Return the [X, Y] coordinate for the center point of the cell that contains the specified text.  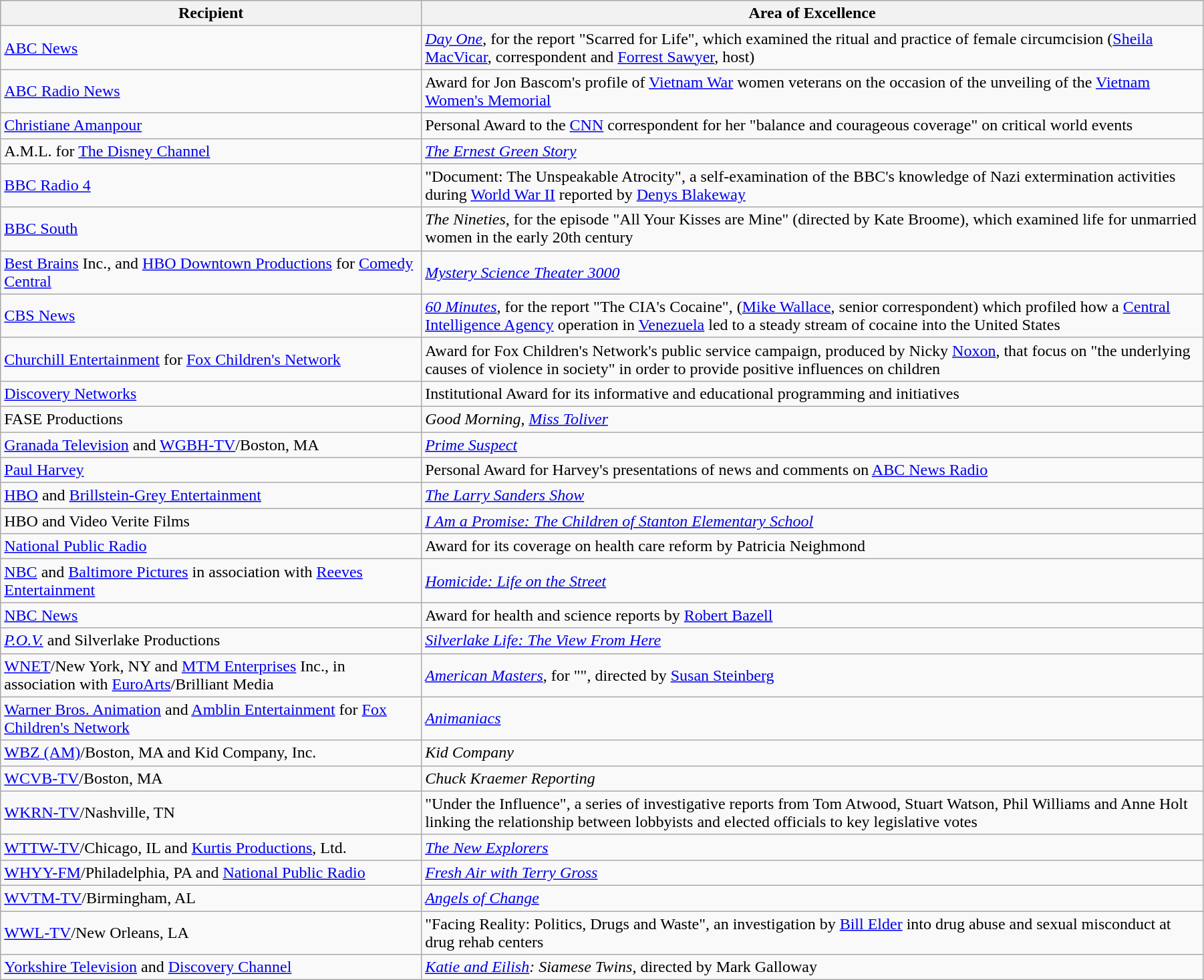
HBO and Brillstein-Grey Entertainment [211, 496]
Personal Award to the CNN correspondent for her "balance and courageous coverage" on critical world events [812, 126]
Granada Television and WGBH-TV/Boston, MA [211, 444]
"Facing Reality: Politics, Drugs and Waste", an investigation by Bill Elder into drug abuse and sexual misconduct at drug rehab centers [812, 933]
The Larry Sanders Show [812, 496]
Angels of Change [812, 898]
FASE Productions [211, 419]
BBC Radio 4 [211, 186]
Area of Excellence [812, 13]
HBO and Video Verite Films [211, 521]
Silverlake Life: The View From Here [812, 641]
WWL-TV/New Orleans, LA [211, 933]
Homicide: Life on the Street [812, 581]
Institutional Award for its informative and educational programming and initiatives [812, 393]
Warner Bros. Animation and Amblin Entertainment for Fox Children's Network [211, 719]
Best Brains Inc., and HBO Downtown Productions for Comedy Central [211, 273]
American Masters, for "", directed by Susan Steinberg [812, 675]
WVTM-TV/Birmingham, AL [211, 898]
Yorkshire Television and Discovery Channel [211, 967]
Recipient [211, 13]
The New Explorers [812, 847]
I Am a Promise: The Children of Stanton Elementary School [812, 521]
WBZ (AM)/Boston, MA and Kid Company, Inc. [211, 753]
Fresh Air with Terry Gross [812, 872]
Prime Suspect [812, 444]
Award for health and science reports by Robert Bazell [812, 615]
WCVB-TV/Boston, MA [211, 778]
ABC Radio News [211, 91]
Paul Harvey [211, 470]
WNET/New York, NY and MTM Enterprises Inc., in association with EuroArts/Brilliant Media [211, 675]
The Nineties, for the episode "All Your Kisses are Mine" (directed by Kate Broome), which examined life for unmarried women in the early 20th century [812, 228]
WHYY-FM/Philadelphia, PA and National Public Radio [211, 872]
Churchill Entertainment for Fox Children's Network [211, 359]
Discovery Networks [211, 393]
Katie and Eilish: Siamese Twins, directed by Mark Galloway [812, 967]
The Ernest Green Story [812, 151]
Mystery Science Theater 3000 [812, 273]
Animaniacs [812, 719]
WTTW-TV/Chicago, IL and Kurtis Productions, Ltd. [211, 847]
Kid Company [812, 753]
Chuck Kraemer Reporting [812, 778]
NBC and Baltimore Pictures in association with Reeves Entertainment [211, 581]
NBC News [211, 615]
Christiane Amanpour [211, 126]
ABC News [211, 48]
CBS News [211, 315]
WKRN-TV/Nashville, TN [211, 812]
Award for its coverage on health care reform by Patricia Neighmond [812, 546]
Award for Jon Bascom's profile of Vietnam War women veterans on the occasion of the unveiling of the Vietnam Women's Memorial [812, 91]
BBC South [211, 228]
National Public Radio [211, 546]
A.M.L. for The Disney Channel [211, 151]
P.O.V. and Silverlake Productions [211, 641]
Personal Award for Harvey's presentations of news and comments on ABC News Radio [812, 470]
Good Morning, Miss Toliver [812, 419]
